Search for the cell housing the specified text and yield its (X, Y) center coordinate. 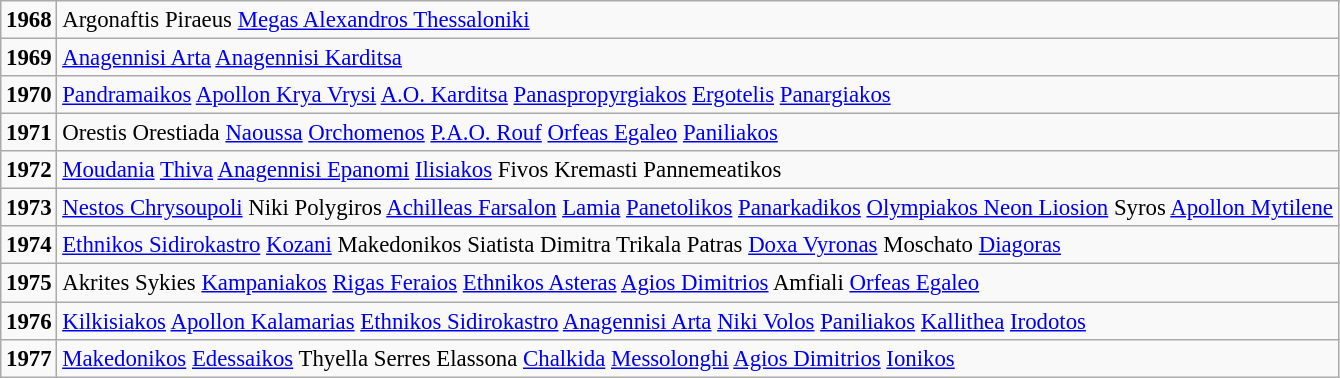
Kilkisiakos Apollon Kalamarias Ethnikos Sidirokastro Anagennisi Arta Niki Volos Paniliakos Kallithea Irodotos (698, 321)
Pandramaikos Apollon Krya Vrysi A.O. Karditsa Panaspropyrgiakos Ergotelis Panargiakos (698, 95)
Ethnikos Sidirokastro Kozani Makedonikos Siatista Dimitra Trikala Patras Doxa Vyronas Moschato Diagoras (698, 245)
1971 (29, 133)
Orestis Orestiada Naoussa Orchomenos P.A.O. Rouf Orfeas Egaleo Paniliakos (698, 133)
1976 (29, 321)
1972 (29, 170)
1968 (29, 20)
1970 (29, 95)
1973 (29, 208)
Anagennisi Arta Anagennisi Karditsa (698, 58)
Nestos Chrysoupoli Niki Polygiros Achilleas Farsalon Lamia Panetolikos Panarkadikos Olympiakos Neon Liosion Syros Apollon Mytilene (698, 208)
1977 (29, 358)
1975 (29, 283)
Argonaftis Piraeus Megas Alexandros Thessaloniki (698, 20)
Moudania Thiva Anagennisi Epanomi Ilisiakos Fivos Kremasti Pannemeatikos (698, 170)
1969 (29, 58)
Makedonikos Edessaikos Thyella Serres Elassona Chalkida Messolonghi Agios Dimitrios Ionikos (698, 358)
Akrites Sykies Kampaniakos Rigas Feraios Ethnikos Asteras Agios Dimitrios Amfiali Orfeas Egaleo (698, 283)
1974 (29, 245)
